Return [X, Y] of the center of cell containing provided text 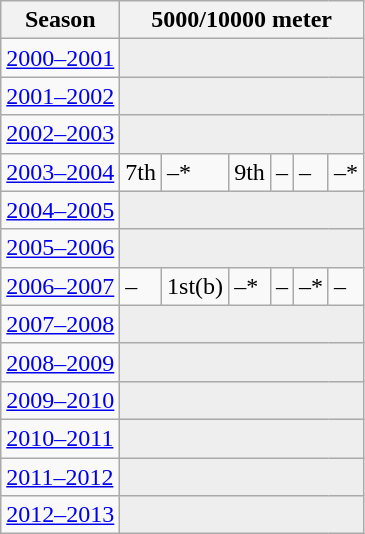
2006–2007 [60, 286]
2000–2001 [60, 58]
2005–2006 [60, 248]
2003–2004 [60, 172]
2007–2008 [60, 324]
2001–2002 [60, 96]
Season [60, 20]
2012–2013 [60, 515]
2004–2005 [60, 210]
1st(b) [196, 286]
2010–2011 [60, 438]
9th [250, 172]
5000/10000 meter [242, 20]
2002–2003 [60, 134]
7th [141, 172]
2009–2010 [60, 400]
2011–2012 [60, 477]
2008–2009 [60, 362]
